Identify which cell holds the provided text, then report its [x, y] central coordinate. 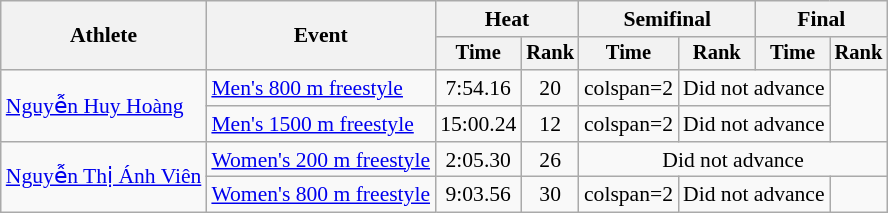
Heat [507, 19]
2:05.30 [478, 160]
Nguyễn Thị Ánh Viên [104, 178]
Men's 800 m freestyle [320, 88]
Men's 1500 m freestyle [320, 124]
30 [550, 195]
Athlete [104, 36]
Women's 200 m freestyle [320, 160]
26 [550, 160]
9:03.56 [478, 195]
Nguyễn Huy Hoàng [104, 106]
Event [320, 36]
15:00.24 [478, 124]
7:54.16 [478, 88]
Semifinal [668, 19]
12 [550, 124]
Women's 800 m freestyle [320, 195]
20 [550, 88]
Final [822, 19]
